Provide the (X, Y) coordinate of the cell's center where the given text is located.  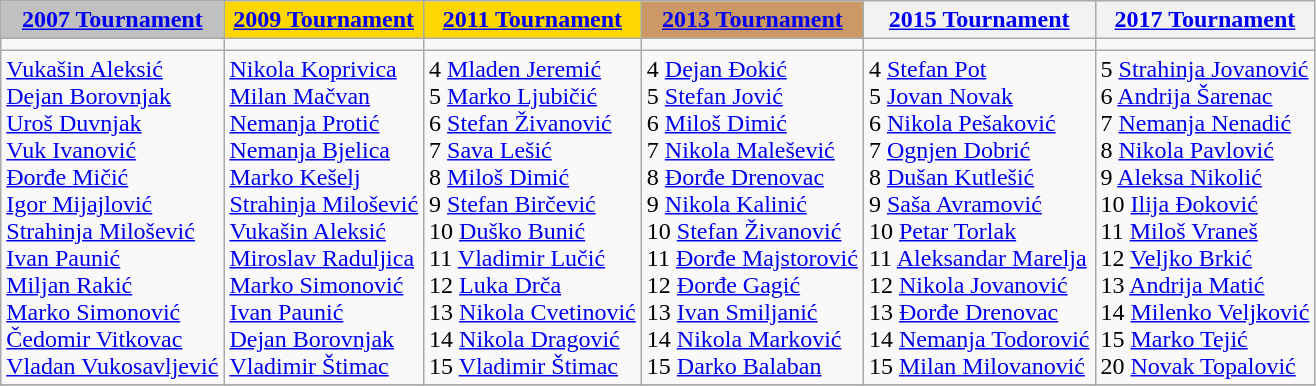
2013 Tournament (752, 20)
2009 Tournament (324, 20)
2015 Tournament (979, 20)
2011 Tournament (533, 20)
2017 Tournament (1205, 20)
2007 Tournament (112, 20)
